Extract the (x, y) coordinate from the center of the cell holding the provided text.  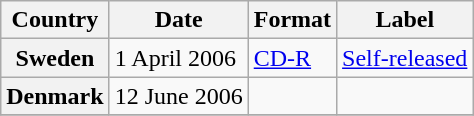
Country (55, 20)
Format (292, 20)
Denmark (55, 96)
Date (178, 20)
Sweden (55, 58)
Label (405, 20)
Self-released (405, 58)
CD-R (292, 58)
1 April 2006 (178, 58)
12 June 2006 (178, 96)
